Determine the (x, y) coordinate at the center of the cell enclosing the given text.  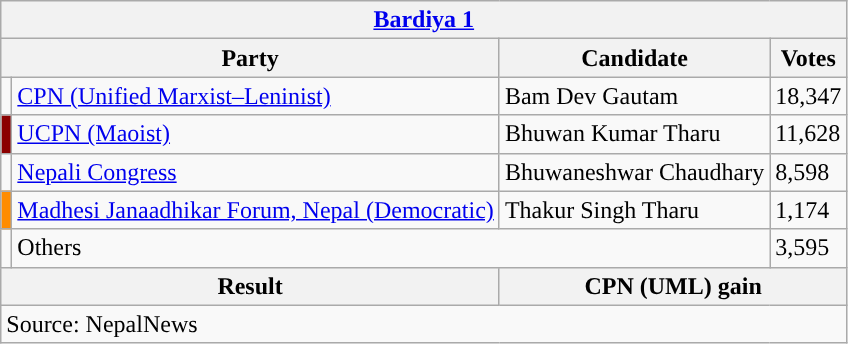
Others (391, 248)
UCPN (Maoist) (256, 134)
Source: NepalNews (424, 324)
1,174 (808, 210)
18,347 (808, 96)
Votes (808, 58)
Thakur Singh Tharu (634, 210)
Bhuwan Kumar Tharu (634, 134)
Bhuwaneshwar Chaudhary (634, 172)
Nepali Congress (256, 172)
Result (250, 286)
Madhesi Janaadhikar Forum, Nepal (Democratic) (256, 210)
3,595 (808, 248)
8,598 (808, 172)
Party (250, 58)
Bardiya 1 (424, 20)
Bam Dev Gautam (634, 96)
CPN (UML) gain (672, 286)
CPN (Unified Marxist–Leninist) (256, 96)
11,628 (808, 134)
Candidate (634, 58)
